Determine the (x, y) coordinate at the center of the cell enclosing the given text.  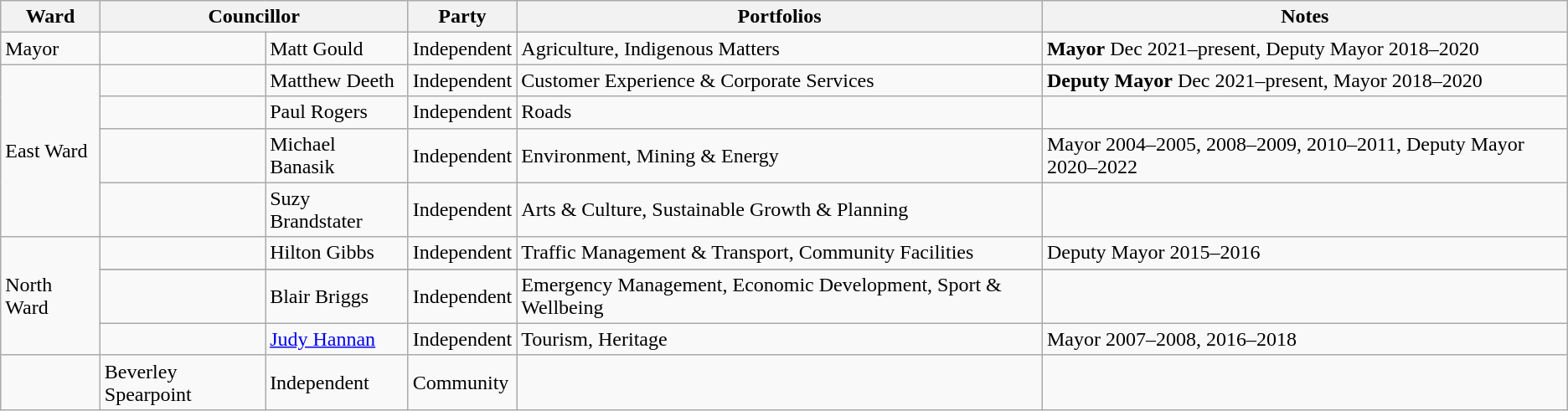
Councillor (254, 17)
Deputy Mayor 2015–2016 (1305, 253)
East Ward (50, 151)
Community (462, 382)
Mayor Dec 2021–present, Deputy Mayor 2018–2020 (1305, 49)
Beverley Spearpoint (183, 382)
Notes (1305, 17)
Environment, Mining & Energy (780, 156)
Matt Gould (337, 49)
Mayor (50, 49)
North Ward (50, 296)
Ward (50, 17)
Traffic Management & Transport, Community Facilities (780, 253)
Blair Briggs (337, 296)
Mayor 2007–2008, 2016–2018 (1305, 339)
Mayor 2004–2005, 2008–2009, 2010–2011, Deputy Mayor 2020–2022 (1305, 156)
Tourism, Heritage (780, 339)
Agriculture, Indigenous Matters (780, 49)
Party (462, 17)
Michael Banasik (337, 156)
Suzy Brandstater (337, 209)
Portfolios (780, 17)
Arts & Culture, Sustainable Growth & Planning (780, 209)
Paul Rogers (337, 112)
Hilton Gibbs (337, 253)
Judy Hannan (337, 339)
Matthew Deeth (337, 80)
Deputy Mayor Dec 2021–present, Mayor 2018–2020 (1305, 80)
Emergency Management, Economic Development, Sport & Wellbeing (780, 296)
Customer Experience & Corporate Services (780, 80)
Roads (780, 112)
